Scan for the cell matching the given text and deliver its (X, Y) coordinate at center. 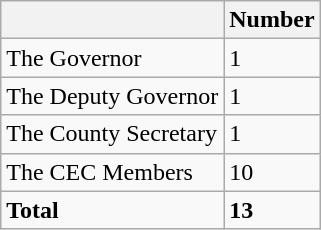
The Governor (112, 58)
The CEC Members (112, 172)
Total (112, 210)
Number (272, 20)
The County Secretary (112, 134)
10 (272, 172)
The Deputy Governor (112, 96)
13 (272, 210)
